Locate the cell with the specified text and output its [X, Y] center coordinate. 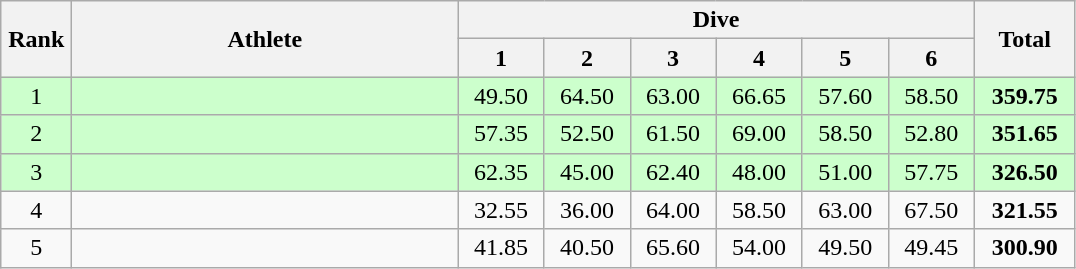
51.00 [845, 172]
Rank [36, 39]
62.35 [501, 172]
66.65 [759, 96]
61.50 [673, 134]
65.60 [673, 248]
57.75 [931, 172]
41.85 [501, 248]
67.50 [931, 210]
326.50 [1024, 172]
321.55 [1024, 210]
6 [931, 58]
359.75 [1024, 96]
49.45 [931, 248]
300.90 [1024, 248]
62.40 [673, 172]
54.00 [759, 248]
32.55 [501, 210]
52.50 [587, 134]
52.80 [931, 134]
57.35 [501, 134]
36.00 [587, 210]
Athlete [265, 39]
Total [1024, 39]
40.50 [587, 248]
48.00 [759, 172]
57.60 [845, 96]
45.00 [587, 172]
69.00 [759, 134]
Dive [716, 20]
351.65 [1024, 134]
64.50 [587, 96]
64.00 [673, 210]
